Detect which cell encompasses the target text, then output its [x, y] center coordinate. 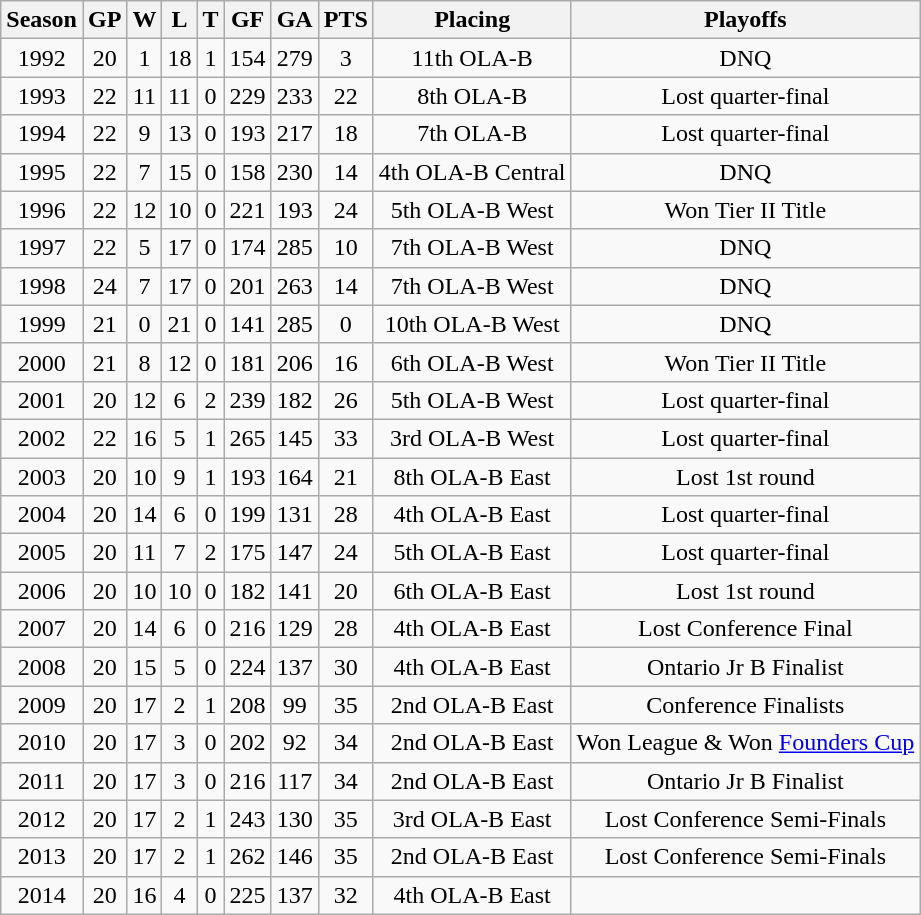
Playoffs [746, 20]
3rd OLA-B West [472, 438]
158 [248, 172]
92 [294, 743]
11th OLA-B [472, 58]
26 [346, 400]
145 [294, 438]
GP [104, 20]
225 [248, 895]
217 [294, 134]
174 [248, 248]
229 [248, 96]
154 [248, 58]
3rd OLA-B East [472, 819]
181 [248, 362]
2014 [42, 895]
265 [248, 438]
239 [248, 400]
279 [294, 58]
Season [42, 20]
1995 [42, 172]
32 [346, 895]
Conference Finalists [746, 705]
1998 [42, 286]
2000 [42, 362]
263 [294, 286]
Lost Conference Final [746, 629]
99 [294, 705]
129 [294, 629]
8 [144, 362]
2005 [42, 553]
PTS [346, 20]
4 [180, 895]
1997 [42, 248]
2003 [42, 477]
8th OLA-B East [472, 477]
L [180, 20]
30 [346, 667]
206 [294, 362]
1994 [42, 134]
7th OLA-B [472, 134]
117 [294, 781]
13 [180, 134]
Placing [472, 20]
2009 [42, 705]
GF [248, 20]
201 [248, 286]
233 [294, 96]
6th OLA-B East [472, 591]
2010 [42, 743]
1996 [42, 210]
224 [248, 667]
199 [248, 515]
131 [294, 515]
243 [248, 819]
Won League & Won Founders Cup [746, 743]
2007 [42, 629]
8th OLA-B [472, 96]
221 [248, 210]
230 [294, 172]
33 [346, 438]
1993 [42, 96]
6th OLA-B West [472, 362]
147 [294, 553]
130 [294, 819]
2013 [42, 857]
262 [248, 857]
2008 [42, 667]
4th OLA-B Central [472, 172]
2004 [42, 515]
202 [248, 743]
2002 [42, 438]
175 [248, 553]
1999 [42, 324]
W [144, 20]
2001 [42, 400]
10th OLA-B West [472, 324]
164 [294, 477]
GA [294, 20]
2012 [42, 819]
2006 [42, 591]
2011 [42, 781]
1992 [42, 58]
5th OLA-B East [472, 553]
146 [294, 857]
208 [248, 705]
T [210, 20]
